From the cell containing the given text, extract its center point as (X, Y) coordinate. 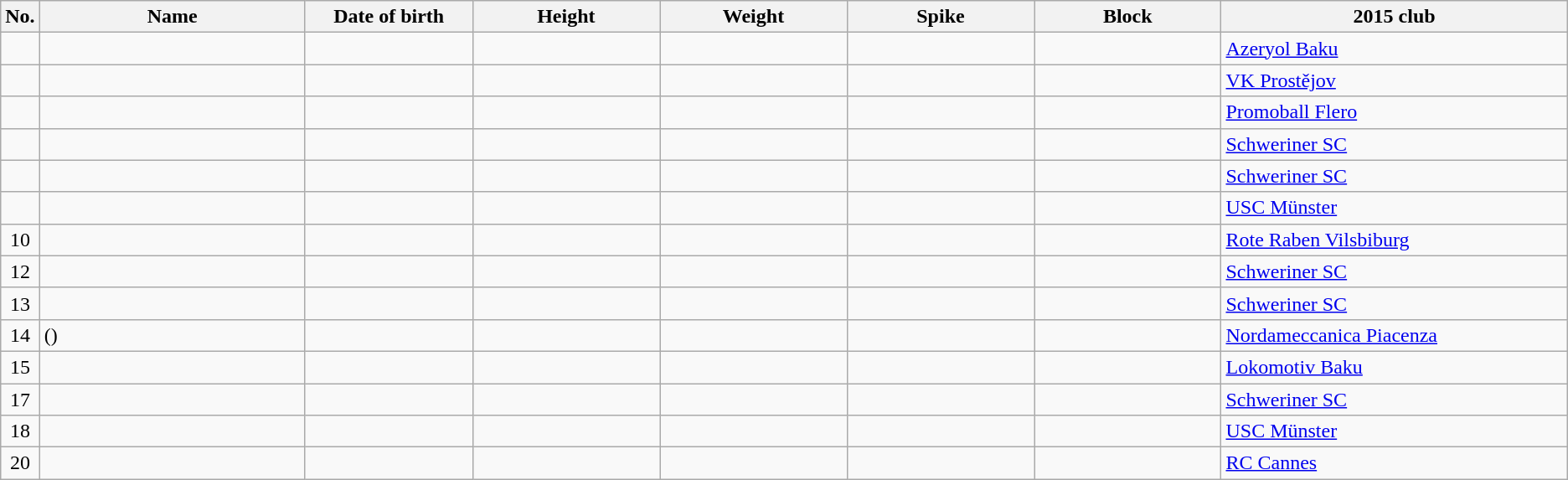
() (173, 335)
Azeryol Baku (1394, 49)
Lokomotiv Baku (1394, 367)
Weight (754, 17)
Rote Raben Vilsbiburg (1394, 240)
Spike (940, 17)
Block (1127, 17)
Date of birth (389, 17)
14 (20, 335)
18 (20, 431)
13 (20, 303)
RC Cannes (1394, 463)
15 (20, 367)
VK Prostějov (1394, 80)
Height (566, 17)
Promoball Flero (1394, 112)
No. (20, 17)
17 (20, 400)
Name (173, 17)
Nordameccanica Piacenza (1394, 335)
20 (20, 463)
12 (20, 271)
2015 club (1394, 17)
10 (20, 240)
